Search for the cell housing the specified text and yield its [X, Y] center coordinate. 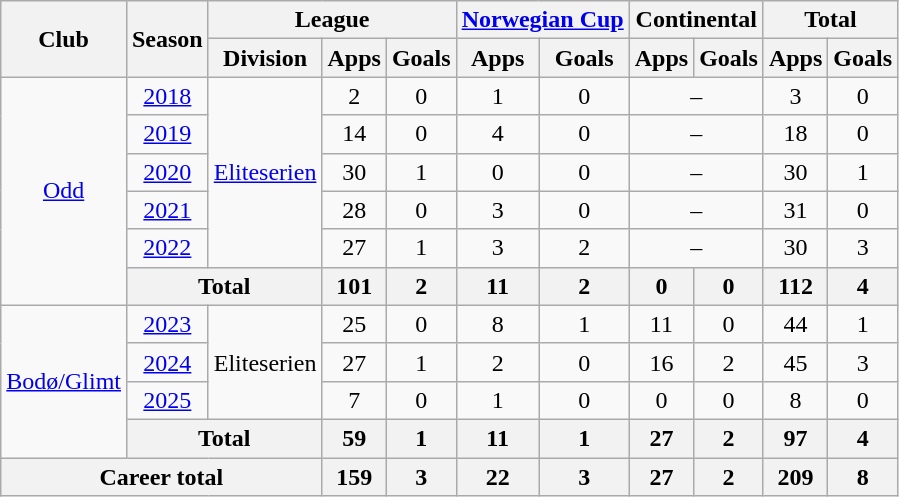
159 [354, 477]
28 [354, 210]
2023 [167, 324]
2019 [167, 134]
2020 [167, 172]
14 [354, 134]
2021 [167, 210]
7 [354, 400]
2022 [167, 248]
112 [795, 286]
Division [265, 58]
Continental [696, 20]
16 [661, 362]
2024 [167, 362]
2025 [167, 400]
31 [795, 210]
25 [354, 324]
97 [795, 438]
44 [795, 324]
League [332, 20]
101 [354, 286]
22 [498, 477]
2018 [167, 96]
Bodø/Glimt [64, 381]
Club [64, 39]
209 [795, 477]
Norwegian Cup [542, 20]
Career total [162, 477]
Season [167, 39]
Odd [64, 191]
45 [795, 362]
59 [354, 438]
18 [795, 134]
